Capture the cell that displays the provided text and extract its [X, Y] central coordinate. 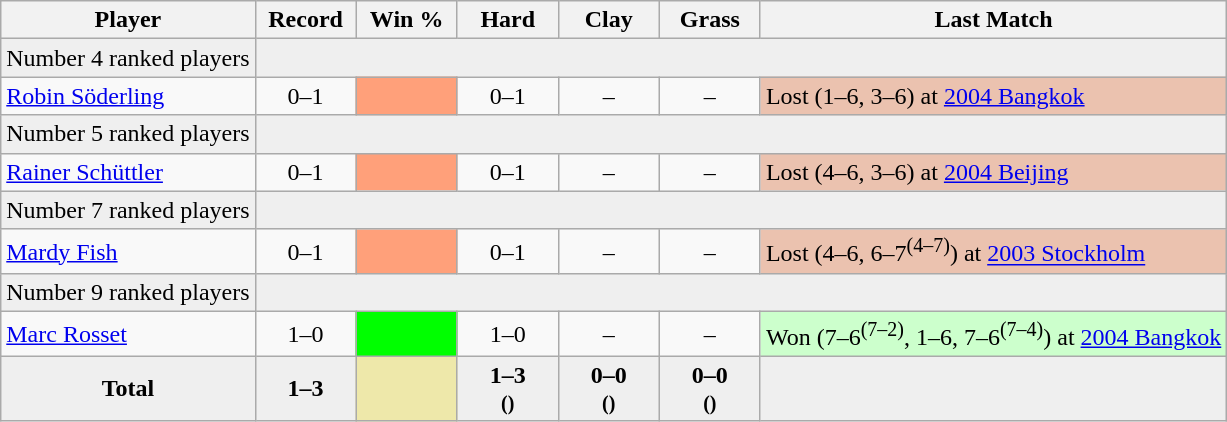
Clay [608, 20]
1–3 () [508, 388]
Hard [508, 20]
Rainer Schüttler [128, 172]
Robin Söderling [128, 96]
Number 9 ranked players [128, 293]
Win % [406, 20]
Record [306, 20]
Marc Rosset [128, 334]
Mardy Fish [128, 252]
Lost (4–6, 6–7(4–7)) at 2003 Stockholm [993, 252]
Number 7 ranked players [128, 210]
Player [128, 20]
Lost (1–6, 3–6) at 2004 Bangkok [993, 96]
1–3 [306, 388]
Number 4 ranked players [128, 58]
Grass [710, 20]
Lost (4–6, 3–6) at 2004 Beijing [993, 172]
Last Match [993, 20]
Won (7–6(7–2), 1–6, 7–6(7–4)) at 2004 Bangkok [993, 334]
Number 5 ranked players [128, 134]
Total [128, 388]
